Identify which cell holds the provided text, then report its [X, Y] central coordinate. 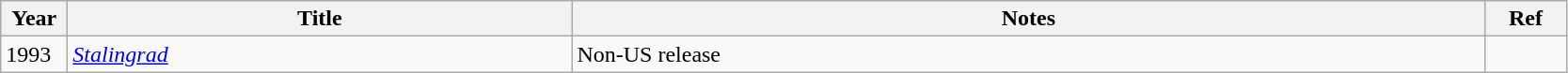
Notes [1029, 19]
1993 [34, 54]
Year [34, 19]
Ref [1526, 19]
Non-US release [1029, 54]
Title [320, 19]
Stalingrad [320, 54]
